Output the (X, Y) coordinate of the center of the cell containing the given text.  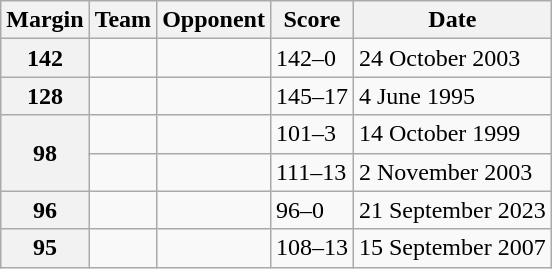
142–0 (312, 58)
24 October 2003 (452, 58)
96 (45, 210)
128 (45, 96)
108–13 (312, 248)
111–13 (312, 172)
Team (123, 20)
98 (45, 153)
14 October 1999 (452, 134)
Opponent (214, 20)
Score (312, 20)
101–3 (312, 134)
145–17 (312, 96)
21 September 2023 (452, 210)
4 June 1995 (452, 96)
15 September 2007 (452, 248)
142 (45, 58)
96–0 (312, 210)
Date (452, 20)
Margin (45, 20)
95 (45, 248)
2 November 2003 (452, 172)
